Provide the [x, y] coordinate of the cell's center where the given text is located.  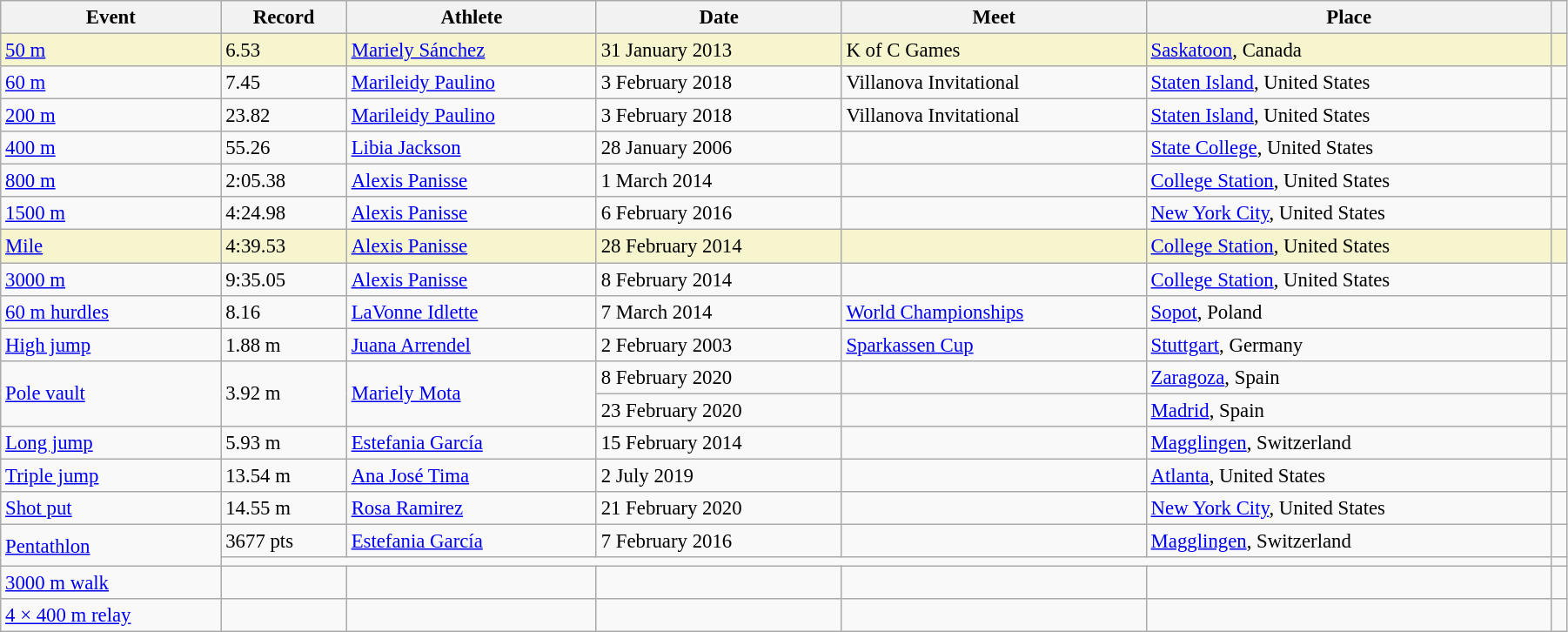
Date [719, 17]
9:35.05 [284, 279]
7 February 2016 [719, 541]
23 February 2020 [719, 410]
Ana José Tima [472, 475]
Mariely Sánchez [472, 50]
Shot put [111, 508]
1.88 m [284, 345]
1500 m [111, 213]
Record [284, 17]
2:05.38 [284, 181]
High jump [111, 345]
6 February 2016 [719, 213]
Atlanta, United States [1349, 475]
60 m [111, 83]
Place [1349, 17]
Saskatoon, Canada [1349, 50]
7.45 [284, 83]
2 February 2003 [719, 345]
7 March 2014 [719, 312]
Pole vault [111, 393]
4:39.53 [284, 246]
2 July 2019 [719, 475]
3677 pts [284, 541]
Madrid, Spain [1349, 410]
Athlete [472, 17]
8 February 2014 [719, 279]
Rosa Ramirez [472, 508]
200 m [111, 116]
Zaragoza, Spain [1349, 377]
28 January 2006 [719, 148]
LaVonne Idlette [472, 312]
31 January 2013 [719, 50]
K of C Games [994, 50]
55.26 [284, 148]
6.53 [284, 50]
Stuttgart, Germany [1349, 345]
8 February 2020 [719, 377]
23.82 [284, 116]
800 m [111, 181]
Event [111, 17]
Sopot, Poland [1349, 312]
State College, United States [1349, 148]
Mile [111, 246]
13.54 m [284, 475]
28 February 2014 [719, 246]
4 × 400 m relay [111, 615]
14.55 m [284, 508]
1 March 2014 [719, 181]
Pentathlon [111, 545]
Triple jump [111, 475]
Meet [994, 17]
3000 m walk [111, 583]
Libia Jackson [472, 148]
3000 m [111, 279]
Long jump [111, 443]
World Championships [994, 312]
50 m [111, 50]
3.92 m [284, 393]
15 February 2014 [719, 443]
60 m hurdles [111, 312]
Juana Arrendel [472, 345]
21 February 2020 [719, 508]
Mariely Mota [472, 393]
8.16 [284, 312]
5.93 m [284, 443]
Sparkassen Cup [994, 345]
4:24.98 [284, 213]
400 m [111, 148]
